Provide the (x, y) coordinate of the cell's center where the given text is located.  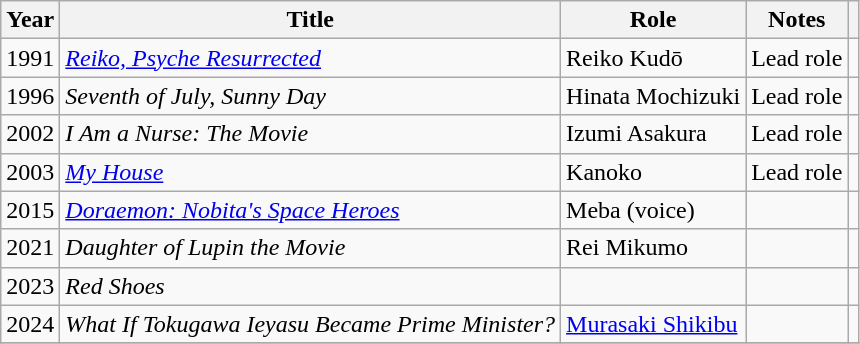
Daughter of Lupin the Movie (310, 248)
1991 (30, 58)
Reiko, Psyche Resurrected (310, 58)
2002 (30, 134)
I Am a Nurse: The Movie (310, 134)
Rei Mikumo (654, 248)
Meba (voice) (654, 210)
2023 (30, 286)
Seventh of July, Sunny Day (310, 96)
Izumi Asakura (654, 134)
What If Tokugawa Ieyasu Became Prime Minister? (310, 324)
2024 (30, 324)
2015 (30, 210)
Murasaki Shikibu (654, 324)
Notes (797, 20)
2003 (30, 172)
Role (654, 20)
Red Shoes (310, 286)
1996 (30, 96)
Hinata Mochizuki (654, 96)
2021 (30, 248)
My House (310, 172)
Title (310, 20)
Kanoko (654, 172)
Doraemon: Nobita's Space Heroes (310, 210)
Reiko Kudō (654, 58)
Year (30, 20)
